Determine the (X, Y) coordinate at the center of the cell enclosing the given text.  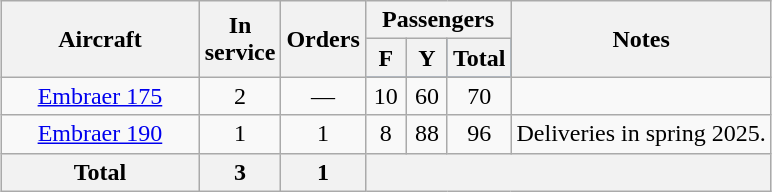
96 (479, 134)
In service (240, 39)
60 (426, 96)
— (323, 96)
88 (426, 134)
70 (479, 96)
Embraer 190 (100, 134)
Passengers (438, 20)
10 (386, 96)
3 (240, 172)
8 (386, 134)
F (386, 58)
Notes (641, 39)
2 (240, 96)
Y (426, 58)
Embraer 175 (100, 96)
Deliveries in spring 2025. (641, 134)
Orders (323, 39)
Aircraft (100, 39)
